Determine the [x, y] coordinate at the center of the cell enclosing the given text.  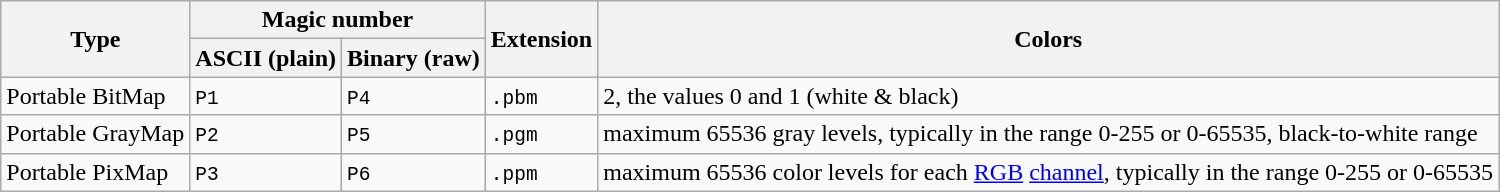
Portable GrayMap [96, 134]
maximum 65536 color levels for each RGB channel, typically in the range 0-255 or 0-65535 [1048, 172]
Binary (raw) [414, 58]
.pgm [541, 134]
.ppm [541, 172]
P4 [414, 96]
P1 [266, 96]
ASCII (plain) [266, 58]
.pbm [541, 96]
Type [96, 39]
maximum 65536 gray levels, typically in the range 0-255 or 0-65535, black-to-white range [1048, 134]
P3 [266, 172]
P5 [414, 134]
Magic number [338, 20]
P6 [414, 172]
Colors [1048, 39]
Extension [541, 39]
P2 [266, 134]
Portable BitMap [96, 96]
2, the values 0 and 1 (white & black) [1048, 96]
Portable PixMap [96, 172]
